Return [X, Y] of the center of cell containing provided text 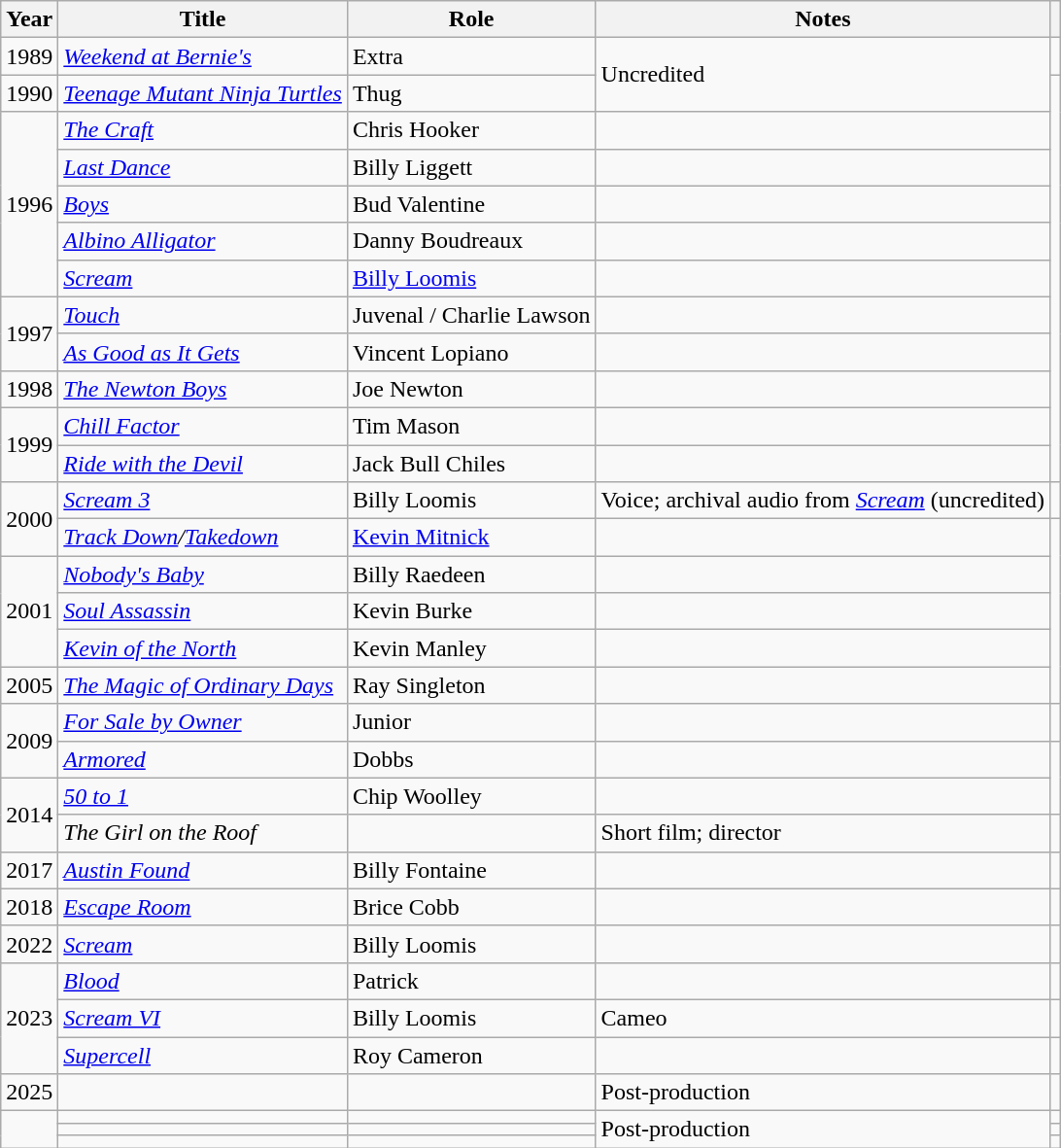
2005 [29, 685]
50 to 1 [203, 796]
Touch [203, 315]
Nobody's Baby [203, 574]
Chill Factor [203, 426]
2014 [29, 815]
Billy Fontaine [471, 870]
Jack Bull Chiles [471, 464]
2018 [29, 907]
Kevin of the North [203, 648]
Boys [203, 204]
Juvenal / Charlie Lawson [471, 315]
Ray Singleton [471, 685]
Short film; director [823, 833]
Last Dance [203, 167]
1998 [29, 389]
Joe Newton [471, 389]
Bud Valentine [471, 204]
Vincent Lopiano [471, 352]
Thug [471, 93]
Soul Assassin [203, 611]
Uncredited [823, 75]
Junior [471, 722]
Kevin Manley [471, 648]
For Sale by Owner [203, 722]
The Newton Boys [203, 389]
Billy Raedeen [471, 574]
Cameo [823, 1018]
1989 [29, 56]
Chris Hooker [471, 130]
1999 [29, 444]
Tim Mason [471, 426]
2000 [29, 519]
Roy Cameron [471, 1055]
Ride with the Devil [203, 464]
2001 [29, 611]
Brice Cobb [471, 907]
Scream VI [203, 1018]
Extra [471, 56]
Title [203, 19]
Track Down/Takedown [203, 538]
Austin Found [203, 870]
Blood [203, 981]
Albino Alligator [203, 241]
Danny Boudreaux [471, 241]
Billy Liggett [471, 167]
2025 [29, 1093]
Scream 3 [203, 501]
2009 [29, 741]
Chip Woolley [471, 796]
Role [471, 19]
Notes [823, 19]
Teenage Mutant Ninja Turtles [203, 93]
Kevin Burke [471, 611]
2017 [29, 870]
Kevin Mitnick [471, 538]
Year [29, 19]
1997 [29, 333]
Supercell [203, 1055]
1990 [29, 93]
Armored [203, 759]
2022 [29, 944]
The Craft [203, 130]
Weekend at Bernie's [203, 56]
1996 [29, 204]
Escape Room [203, 907]
The Magic of Ordinary Days [203, 685]
Dobbs [471, 759]
2023 [29, 1018]
As Good as It Gets [203, 352]
The Girl on the Roof [203, 833]
Voice; archival audio from Scream (uncredited) [823, 501]
Patrick [471, 981]
